Provide the (X, Y) coordinate of the cell's center where the given text is located.  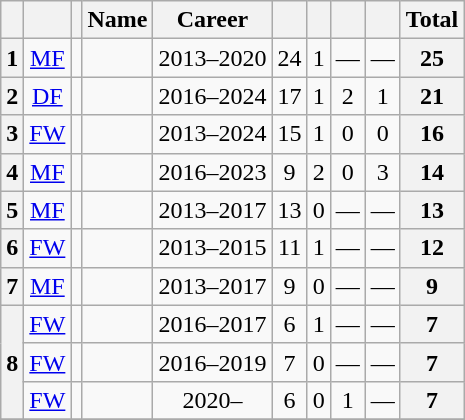
14 (432, 172)
2016–2023 (212, 172)
8 (12, 362)
16 (432, 134)
Name (118, 20)
Total (432, 20)
15 (290, 134)
2016–2017 (212, 324)
21 (432, 96)
11 (290, 248)
2013–2015 (212, 248)
4 (12, 172)
Career (212, 20)
24 (290, 58)
5 (12, 210)
2013–2020 (212, 58)
12 (432, 248)
2013–2024 (212, 134)
2016–2024 (212, 96)
2016–2019 (212, 362)
DF (48, 96)
25 (432, 58)
17 (290, 96)
2020– (212, 400)
